Identify which cell holds the provided text, then report its [X, Y] central coordinate. 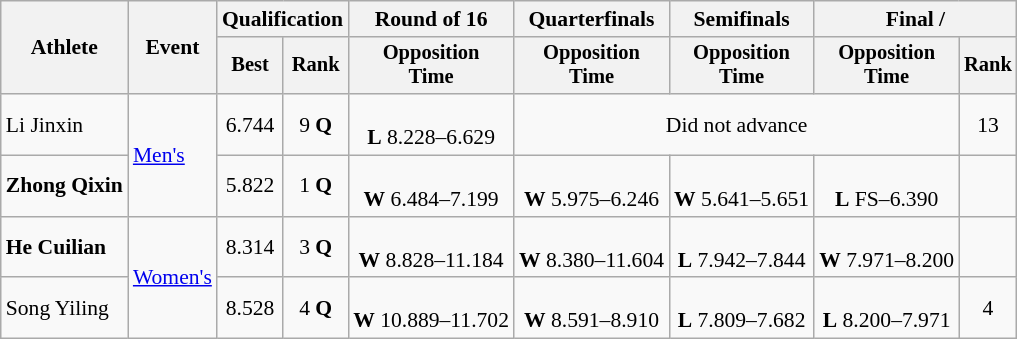
L 8.228–6.629 [431, 124]
6.744 [250, 124]
W 5.641–5.651 [742, 186]
L 7.942–7.844 [742, 248]
4 Q [316, 308]
Did not advance [736, 124]
W 10.889–11.702 [431, 308]
W 8.828–11.184 [431, 248]
Quarterfinals [592, 19]
L 7.809–7.682 [742, 308]
W 6.484–7.199 [431, 186]
W 8.591–8.910 [592, 308]
Final / [916, 19]
3 Q [316, 248]
He Cuilian [64, 248]
8.528 [250, 308]
Qualification [282, 19]
8.314 [250, 248]
Round of 16 [431, 19]
Men's [172, 155]
4 [988, 308]
Event [172, 48]
W 5.975–6.246 [592, 186]
L 8.200–7.971 [886, 308]
9 Q [316, 124]
Zhong Qixin [64, 186]
L FS–6.390 [886, 186]
W 7.971–8.200 [886, 248]
Best [250, 66]
Song Yiling [64, 308]
13 [988, 124]
5.822 [250, 186]
Semifinals [742, 19]
1 Q [316, 186]
Women's [172, 278]
Athlete [64, 48]
Li Jinxin [64, 124]
W 8.380–11.604 [592, 248]
